Pinpoint the cell where the given text exists, returning its (X, Y) midpoint coordinate. 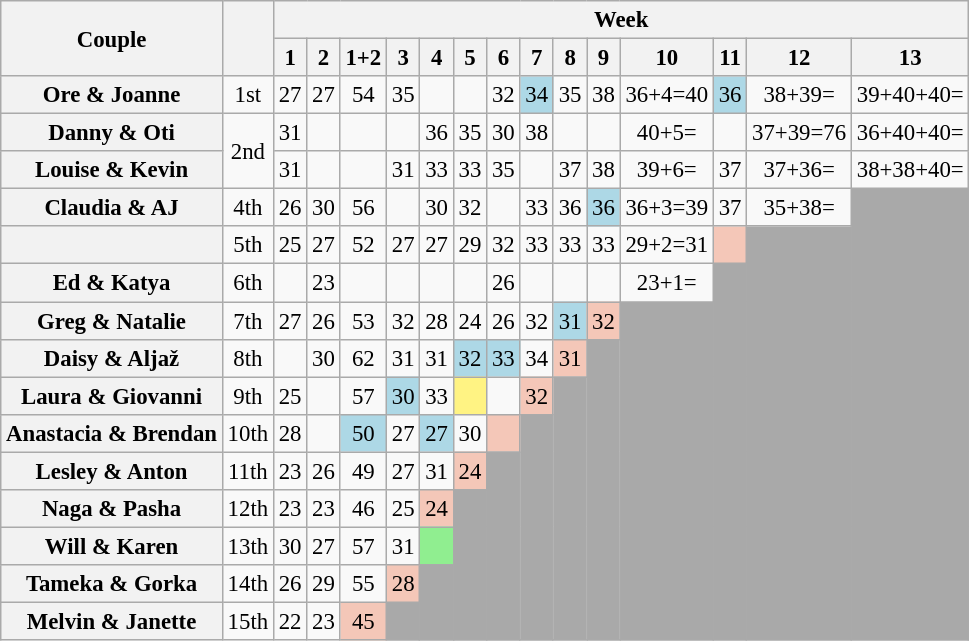
14th (248, 584)
22 (290, 621)
1 (290, 58)
10th (248, 433)
9 (604, 58)
Couple (112, 38)
29+2=31 (666, 245)
6th (248, 283)
38+39= (800, 95)
7th (248, 321)
37+39=76 (800, 133)
12 (800, 58)
36+3=39 (666, 208)
Ore & Joanne (112, 95)
Lesley & Anton (112, 471)
Will & Karen (112, 546)
8th (248, 358)
37+36= (800, 170)
Danny & Oti (112, 133)
Louise & Kevin (112, 170)
49 (363, 471)
Naga & Pasha (112, 509)
Daisy & Aljaž (112, 358)
23+1= (666, 283)
10 (666, 58)
53 (363, 321)
35+38= (800, 208)
Claudia & AJ (112, 208)
55 (363, 584)
5th (248, 245)
56 (363, 208)
Greg & Natalie (112, 321)
Anastacia & Brendan (112, 433)
Tameka & Gorka (112, 584)
39+40+40= (910, 95)
38+38+40= (910, 170)
4th (248, 208)
13 (910, 58)
Ed & Katya (112, 283)
Melvin & Janette (112, 621)
7 (536, 58)
11th (248, 471)
15th (248, 621)
2 (324, 58)
11 (730, 58)
3 (404, 58)
62 (363, 358)
36+40+40= (910, 133)
39+6= (666, 170)
12th (248, 509)
46 (363, 509)
52 (363, 245)
13th (248, 546)
36+4=40 (666, 95)
54 (363, 95)
1+2 (363, 58)
50 (363, 433)
1st (248, 95)
4 (436, 58)
40+5= (666, 133)
5 (470, 58)
8 (570, 58)
Week (621, 20)
6 (504, 58)
45 (363, 621)
2nd (248, 152)
Laura & Giovanni (112, 396)
9th (248, 396)
